Output the [X, Y] coordinate of the center of the cell containing the given text.  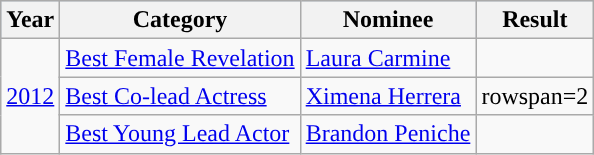
Best Female Revelation [180, 58]
Result [535, 20]
2012 [30, 96]
Year [30, 20]
Laura Carmine [388, 58]
Ximena Herrera [388, 96]
Category [180, 20]
Best Young Lead Actor [180, 134]
Brandon Peniche [388, 134]
Best Co-lead Actress [180, 96]
Nominee [388, 20]
rowspan=2 [535, 96]
